Extract the (x, y) coordinate from the center of the cell holding the provided text.  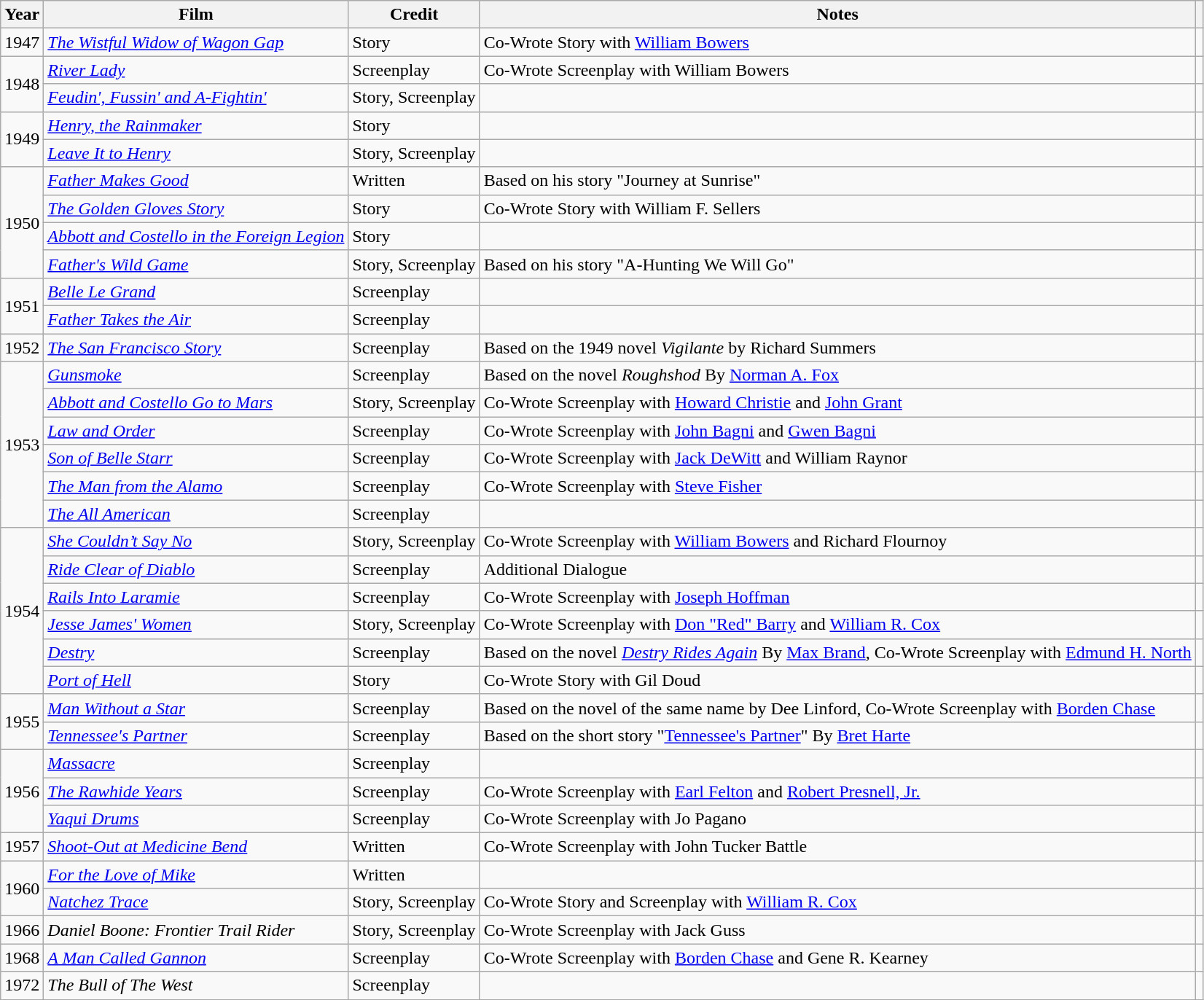
Based on his story "A-Hunting We Will Go" (837, 264)
Co-Wrote Story with William F. Sellers (837, 208)
Based on the novel Destry Rides Again By Max Brand, Co-Wrote Screenplay with Edmund H. North (837, 652)
Abbott and Costello in the Foreign Legion (196, 236)
1948 (22, 84)
Co-Wrote Story with Gil Doud (837, 680)
1952 (22, 348)
Father Makes Good (196, 181)
The Rawhide Years (196, 791)
Co-Wrote Screenplay with Jo Pagano (837, 819)
The All American (196, 514)
Port of Hell (196, 680)
1947 (22, 42)
Man Without a Star (196, 708)
Massacre (196, 763)
Father Takes the Air (196, 319)
1955 (22, 722)
1953 (22, 445)
1972 (22, 985)
Co-Wrote Screenplay with Howard Christie and John Grant (837, 403)
1957 (22, 847)
The Wistful Widow of Wagon Gap (196, 42)
For the Love of Mike (196, 875)
A Man Called Gannon (196, 958)
Rails Into Laramie (196, 597)
1954 (22, 611)
Destry (196, 652)
Co-Wrote Screenplay with Borden Chase and Gene R. Kearney (837, 958)
1950 (22, 222)
Based on the 1949 novel Vigilante by Richard Summers (837, 348)
Based on the short story "Tennessee's Partner" By Bret Harte (837, 735)
Based on his story "Journey at Sunrise" (837, 181)
1966 (22, 930)
Credit (414, 15)
Co-Wrote Screenplay with William Bowers (837, 70)
Co-Wrote Story and Screenplay with William R. Cox (837, 902)
Co-Wrote Screenplay with Jack Guss (837, 930)
Ride Clear of Diablo (196, 569)
Daniel Boone: Frontier Trail Rider (196, 930)
Father's Wild Game (196, 264)
Jesse James' Women (196, 625)
Gunsmoke (196, 375)
1956 (22, 791)
Co-Wrote Screenplay with Earl Felton and Robert Presnell, Jr. (837, 791)
1960 (22, 888)
Co-Wrote Screenplay with John Tucker Battle (837, 847)
Abbott and Costello Go to Mars (196, 403)
Film (196, 15)
Co-Wrote Screenplay with John Bagni and Gwen Bagni (837, 431)
Belle Le Grand (196, 292)
Tennessee's Partner (196, 735)
Based on the novel of the same name by Dee Linford, Co-Wrote Screenplay with Borden Chase (837, 708)
Additional Dialogue (837, 569)
The Golden Gloves Story (196, 208)
The San Francisco Story (196, 348)
Year (22, 15)
Leave It to Henry (196, 153)
Yaqui Drums (196, 819)
Law and Order (196, 431)
Son of Belle Starr (196, 458)
River Lady (196, 70)
Natchez Trace (196, 902)
1951 (22, 305)
Co-Wrote Screenplay with William Bowers and Richard Flournoy (837, 542)
Feudin', Fussin' and A-Fightin' (196, 98)
Co-Wrote Story with William Bowers (837, 42)
The Bull of The West (196, 985)
Co-Wrote Screenplay with Don "Red" Barry and William R. Cox (837, 625)
Based on the novel Roughshod By Norman A. Fox (837, 375)
She Couldn’t Say No (196, 542)
Co-Wrote Screenplay with Joseph Hoffman (837, 597)
Henry, the Rainmaker (196, 125)
1968 (22, 958)
1949 (22, 139)
The Man from the Alamo (196, 486)
Notes (837, 15)
Co-Wrote Screenplay with Steve Fisher (837, 486)
Shoot-Out at Medicine Bend (196, 847)
Co-Wrote Screenplay with Jack DeWitt and William Raynor (837, 458)
